Extract the (x, y) coordinate from the center of the cell holding the provided text.  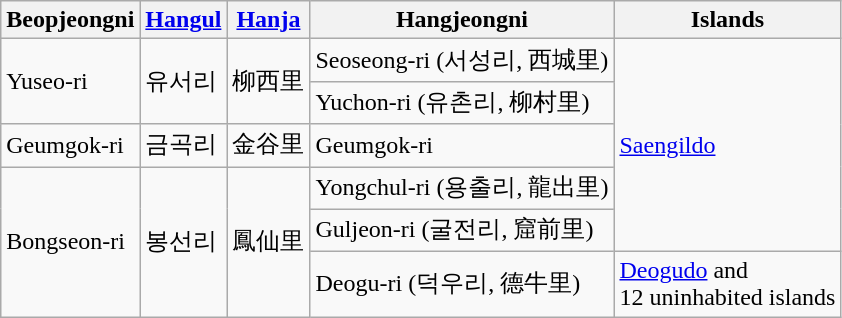
Beopjeongni (70, 20)
Saengildo (728, 146)
Hanja (268, 20)
Hangjeongni (462, 20)
Deogudo and 12 uninhabited islands (728, 284)
유서리 (184, 82)
Yuchon-ri (유촌리, 柳村里) (462, 102)
Deogu-ri (덕우리, 德牛里) (462, 284)
Yongchul-ri (용출리, 龍出里) (462, 188)
Guljeon-ri (굴전리, 窟前里) (462, 230)
Islands (728, 20)
鳳仙里 (268, 241)
Yuseo-ri (70, 82)
Bongseon-ri (70, 241)
봉선리 (184, 241)
Hangul (184, 20)
금곡리 (184, 146)
Seoseong-ri (서성리, 西城里) (462, 60)
柳西里 (268, 82)
金谷里 (268, 146)
